Detect which cell encompasses the target text, then output its [X, Y] center coordinate. 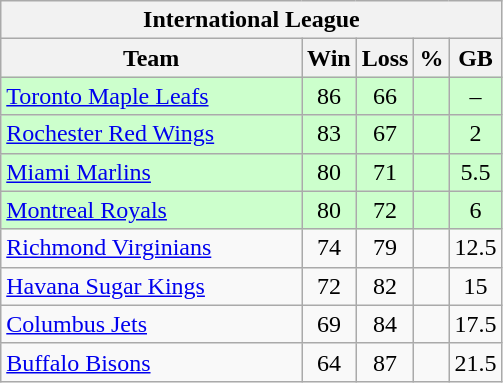
% [432, 58]
67 [385, 134]
64 [330, 362]
Havana Sugar Kings [152, 286]
71 [385, 172]
12.5 [476, 248]
Columbus Jets [152, 324]
International League [252, 20]
21.5 [476, 362]
Loss [385, 58]
87 [385, 362]
74 [330, 248]
Richmond Virginians [152, 248]
Toronto Maple Leafs [152, 96]
6 [476, 210]
79 [385, 248]
83 [330, 134]
Miami Marlins [152, 172]
Rochester Red Wings [152, 134]
Buffalo Bisons [152, 362]
84 [385, 324]
15 [476, 286]
GB [476, 58]
Montreal Royals [152, 210]
5.5 [476, 172]
82 [385, 286]
69 [330, 324]
86 [330, 96]
– [476, 96]
66 [385, 96]
Team [152, 58]
17.5 [476, 324]
2 [476, 134]
Win [330, 58]
